Extract the (x, y) coordinate from the center of the cell holding the provided text.  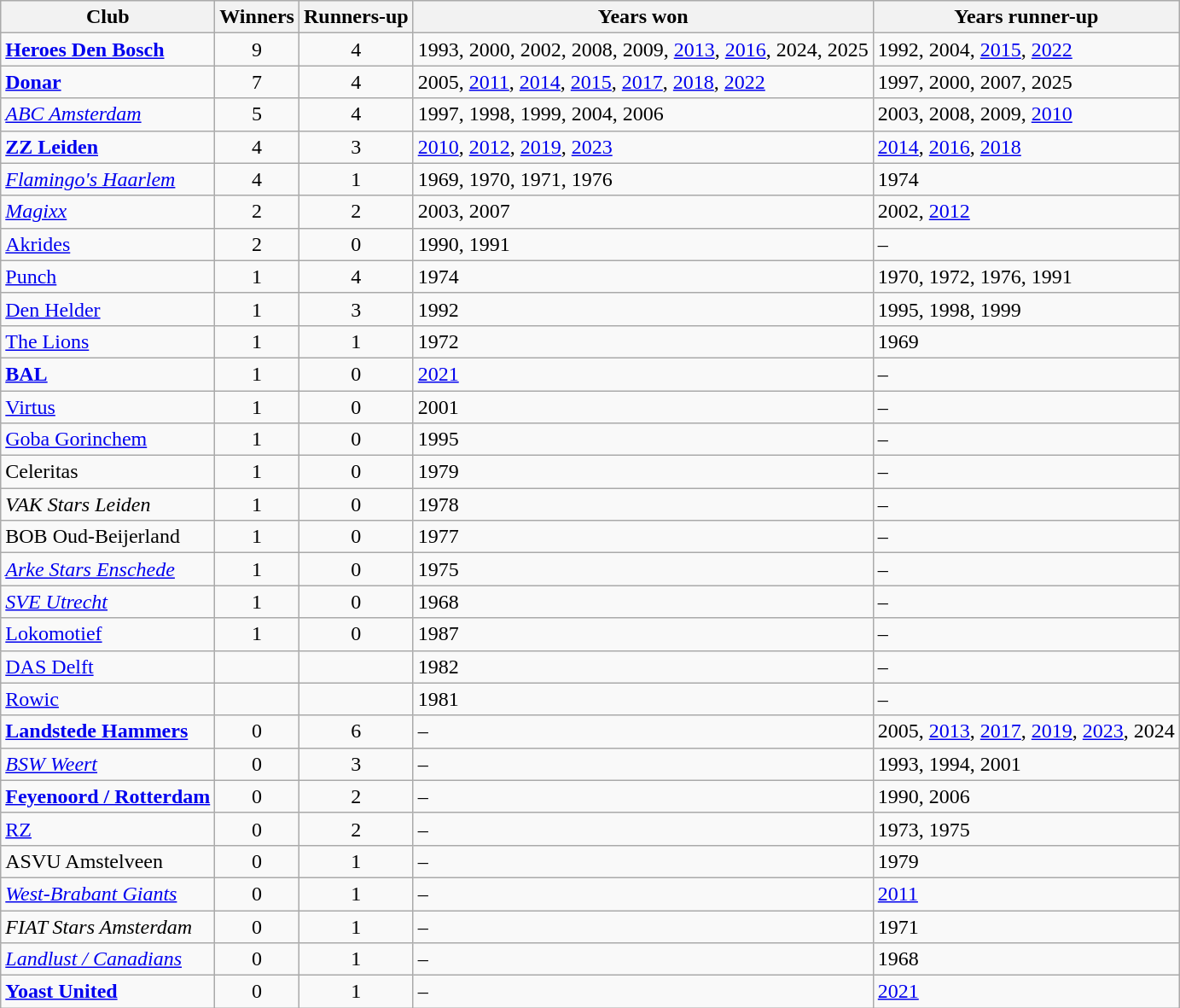
Landstede Hammers (108, 731)
Yoast United (108, 992)
1997, 2000, 2007, 2025 (1026, 82)
Flamingo's Haarlem (108, 179)
6 (356, 731)
1993, 2000, 2002, 2008, 2009, 2013, 2016, 2024, 2025 (643, 50)
2003, 2007 (643, 212)
Lokomotief (108, 634)
Donar (108, 82)
Years won (643, 17)
1995 (643, 440)
2011 (1026, 894)
VAK Stars Leiden (108, 504)
ABC Amsterdam (108, 114)
1972 (643, 341)
1969, 1970, 1971, 1976 (643, 179)
2014, 2016, 2018 (1026, 147)
Years runner-up (1026, 17)
BSW Weert (108, 764)
FIAT Stars Amsterdam (108, 926)
1990, 2006 (1026, 796)
1975 (643, 569)
1973, 1975 (1026, 829)
1987 (643, 634)
1970, 1972, 1976, 1991 (1026, 277)
Magixx (108, 212)
Heroes Den Bosch (108, 50)
Punch (108, 277)
Feyenoord / Rotterdam (108, 796)
2003, 2008, 2009, 2010 (1026, 114)
7 (258, 82)
Virtus (108, 407)
SVE Utrecht (108, 602)
ASVU Amstelveen (108, 861)
Arke Stars Enschede (108, 569)
1993, 1994, 2001 (1026, 764)
Goba Gorinchem (108, 440)
Club (108, 17)
2001 (643, 407)
2005, 2013, 2017, 2019, 2023, 2024 (1026, 731)
1982 (643, 667)
Celeritas (108, 472)
9 (258, 50)
Rowic (108, 699)
1971 (1026, 926)
ZZ Leiden (108, 147)
BAL (108, 374)
Akrides (108, 244)
Winners (258, 17)
2010, 2012, 2019, 2023 (643, 147)
2002, 2012 (1026, 212)
1977 (643, 537)
Runners-up (356, 17)
DAS Delft (108, 667)
5 (258, 114)
RZ (108, 829)
1981 (643, 699)
1969 (1026, 341)
Den Helder (108, 309)
1995, 1998, 1999 (1026, 309)
2005, 2011, 2014, 2015, 2017, 2018, 2022 (643, 82)
Landlust / Canadians (108, 959)
1992, 2004, 2015, 2022 (1026, 50)
1992 (643, 309)
West-Brabant Giants (108, 894)
BOB Oud-Beijerland (108, 537)
The Lions (108, 341)
1978 (643, 504)
1997, 1998, 1999, 2004, 2006 (643, 114)
1990, 1991 (643, 244)
